Search for the cell housing the specified text and yield its [x, y] center coordinate. 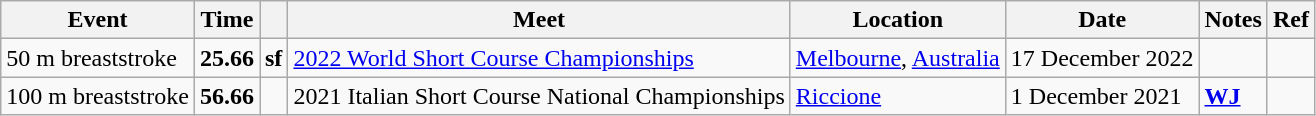
Notes [1233, 20]
Location [898, 20]
2022 World Short Course Championships [539, 58]
Event [98, 20]
Date [1102, 20]
Ref [1290, 20]
100 m breaststroke [98, 96]
17 December 2022 [1102, 58]
25.66 [226, 58]
Time [226, 20]
56.66 [226, 96]
Meet [539, 20]
1 December 2021 [1102, 96]
sf [274, 58]
Melbourne, Australia [898, 58]
Riccione [898, 96]
2021 Italian Short Course National Championships [539, 96]
WJ [1233, 96]
50 m breaststroke [98, 58]
